Identify which cell holds the provided text, then report its [X, Y] central coordinate. 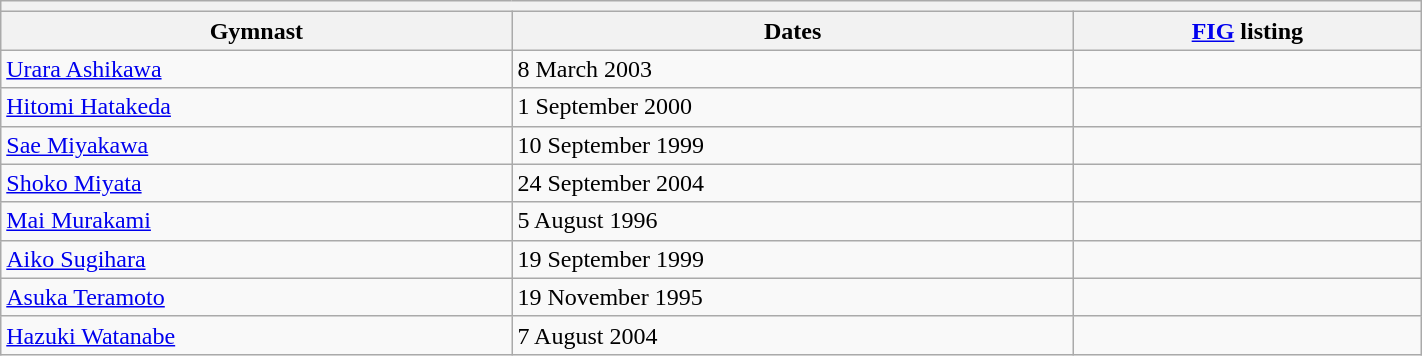
Shoko Miyata [256, 183]
5 August 1996 [793, 221]
Urara Ashikawa [256, 69]
19 September 1999 [793, 259]
1 September 2000 [793, 107]
Hazuki Watanabe [256, 335]
Gymnast [256, 31]
8 March 2003 [793, 69]
Hitomi Hatakeda [256, 107]
10 September 1999 [793, 145]
7 August 2004 [793, 335]
Sae Miyakawa [256, 145]
Dates [793, 31]
Aiko Sugihara [256, 259]
Mai Murakami [256, 221]
FIG listing [1247, 31]
19 November 1995 [793, 297]
Asuka Teramoto [256, 297]
24 September 2004 [793, 183]
